Scan for the cell matching the given text and deliver its [X, Y] coordinate at center. 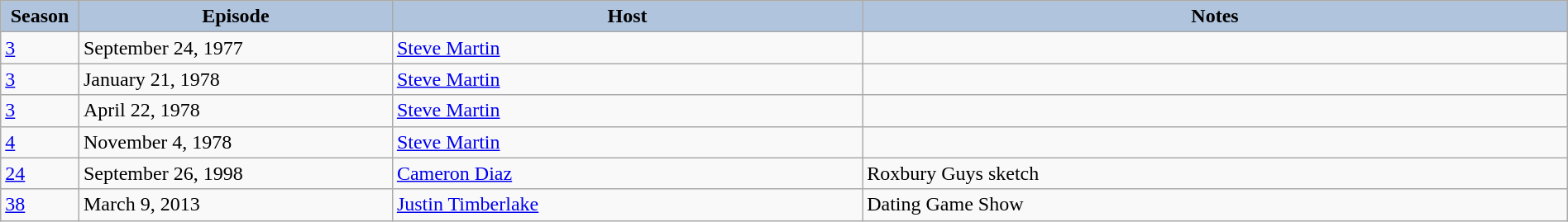
April 22, 1978 [235, 111]
Notes [1216, 17]
September 26, 1998 [235, 173]
Episode [235, 17]
Cameron Diaz [627, 173]
Host [627, 17]
Justin Timberlake [627, 205]
January 21, 1978 [235, 79]
Dating Game Show [1216, 205]
Roxbury Guys sketch [1216, 173]
September 24, 1977 [235, 48]
38 [40, 205]
March 9, 2013 [235, 205]
November 4, 1978 [235, 142]
Season [40, 17]
4 [40, 142]
24 [40, 173]
